Return the [x, y] coordinate for the center point of the cell that contains the specified text.  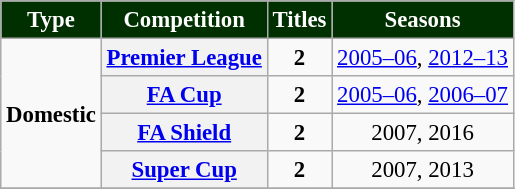
Type [51, 20]
Seasons [422, 20]
Domestic [51, 114]
Super Cup [184, 170]
Competition [184, 20]
2007, 2016 [422, 133]
2005–06, 2006–07 [422, 95]
2007, 2013 [422, 170]
Premier League [184, 58]
Titles [300, 20]
FA Cup [184, 95]
2005–06, 2012–13 [422, 58]
FA Shield [184, 133]
